Return (x, y) of the center of cell containing provided text 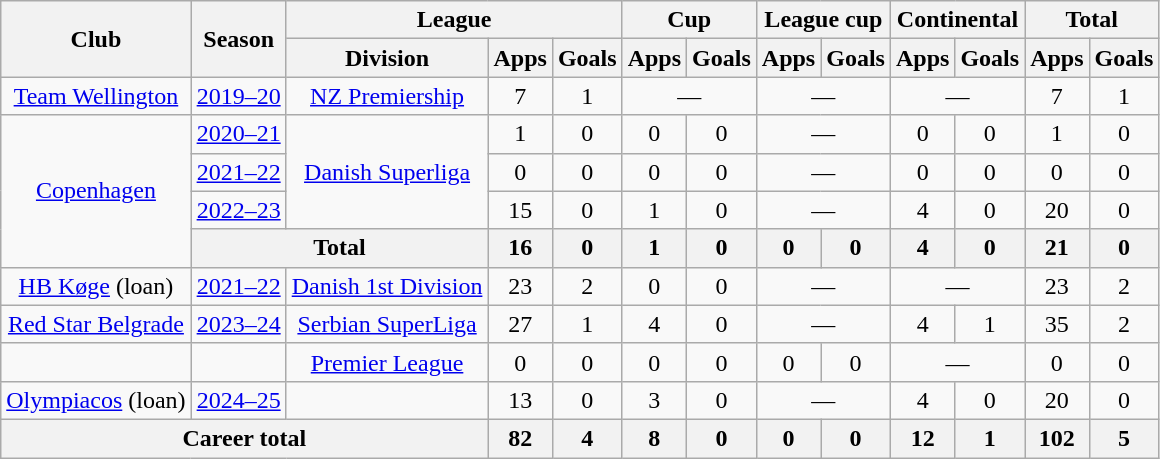
Team Wellington (96, 96)
27 (520, 324)
League (454, 20)
Serbian SuperLiga (387, 324)
NZ Premiership (387, 96)
Premier League (387, 362)
8 (654, 438)
35 (1057, 324)
16 (520, 248)
League cup (823, 20)
Copenhagen (96, 191)
2019–20 (238, 96)
2020–21 (238, 134)
HB Køge (loan) (96, 286)
Season (238, 39)
Club (96, 39)
2023–24 (238, 324)
Red Star Belgrade (96, 324)
5 (1124, 438)
Danish 1st Division (387, 286)
15 (520, 210)
2024–25 (238, 400)
Danish Superliga (387, 172)
13 (520, 400)
Continental (957, 20)
82 (520, 438)
21 (1057, 248)
12 (922, 438)
102 (1057, 438)
Olympiacos (loan) (96, 400)
3 (654, 400)
Career total (244, 438)
2022–23 (238, 210)
Cup (689, 20)
Division (387, 58)
